Return the (x, y) coordinate for the center point of the cell that contains the specified text.  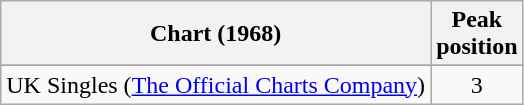
Peakposition (477, 34)
3 (477, 85)
Chart (1968) (216, 34)
UK Singles (The Official Charts Company) (216, 85)
